Find where the given text appears and provide that cell's center as (x, y) coordinate. 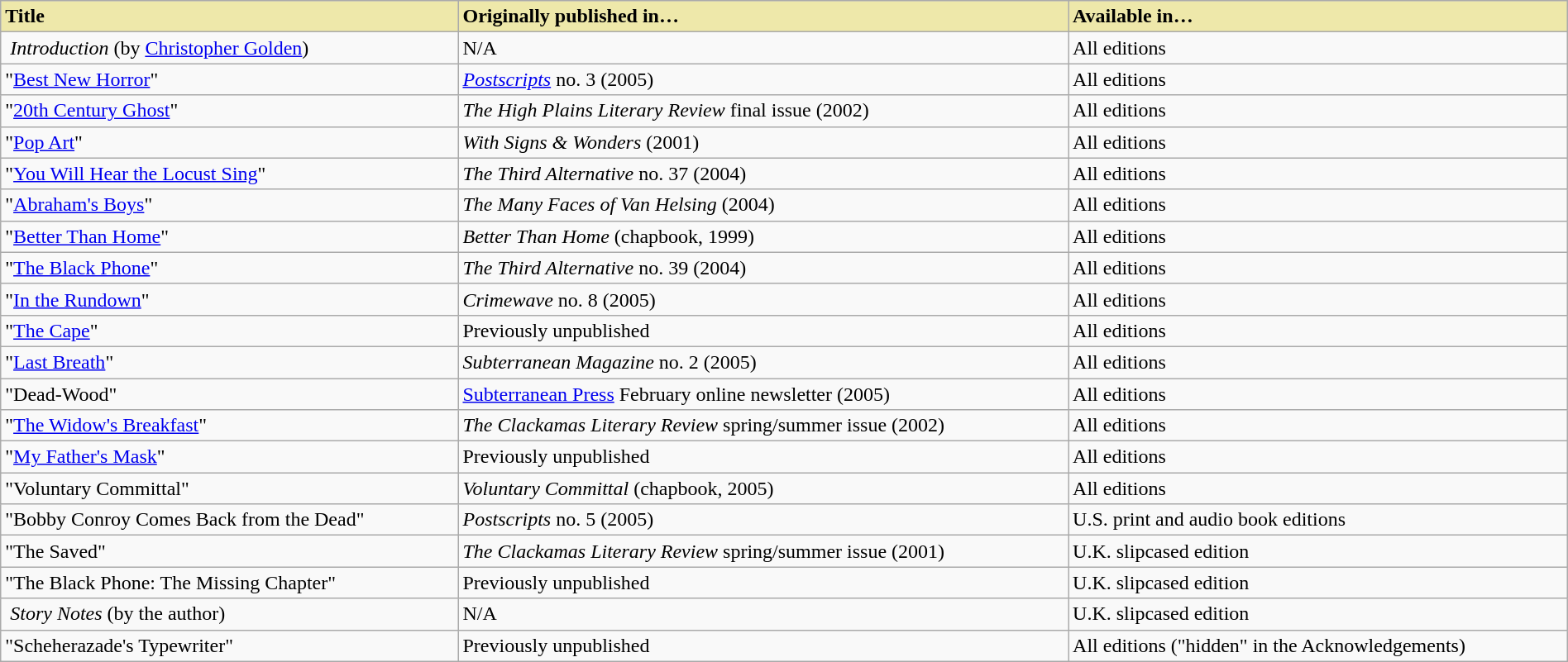
Subterranean Press February online newsletter (2005) (763, 394)
"Better Than Home" (230, 236)
"My Father's Mask" (230, 457)
"The Black Phone" (230, 268)
The Many Faces of Van Helsing (2004) (763, 205)
"In the Rundown" (230, 299)
The Third Alternative no. 39 (2004) (763, 268)
The Third Alternative no. 37 (2004) (763, 174)
"Abraham's Boys" (230, 205)
"You Will Hear the Locust Sing" (230, 174)
"Scheherazade's Typewriter" (230, 645)
"Last Breath" (230, 362)
The Clackamas Literary Review spring/summer issue (2002) (763, 426)
"20th Century Ghost" (230, 111)
Crimewave no. 8 (2005) (763, 299)
Better Than Home (chapbook, 1999) (763, 236)
The Clackamas Literary Review spring/summer issue (2001) (763, 551)
"The Black Phone: The Missing Chapter" (230, 583)
The High Plains Literary Review final issue (2002) (763, 111)
U.S. print and audio book editions (1318, 520)
"Bobby Conroy Comes Back from the Dead" (230, 520)
"Pop Art" (230, 142)
With Signs & Wonders (2001) (763, 142)
Available in… (1318, 17)
"Dead-Wood" (230, 394)
Postscripts no. 5 (2005) (763, 520)
Title (230, 17)
"The Cape" (230, 331)
Originally published in… (763, 17)
"Voluntary Committal" (230, 488)
Subterranean Magazine no. 2 (2005) (763, 362)
Introduction (by Christopher Golden) (230, 48)
"The Saved" (230, 551)
Story Notes (by the author) (230, 614)
Postscripts no. 3 (2005) (763, 79)
Voluntary Committal (chapbook, 2005) (763, 488)
"Best New Horror" (230, 79)
All editions ("hidden" in the Acknowledgements) (1318, 645)
"The Widow's Breakfast" (230, 426)
